Find where the given text appears and provide that cell's center as (X, Y) coordinate. 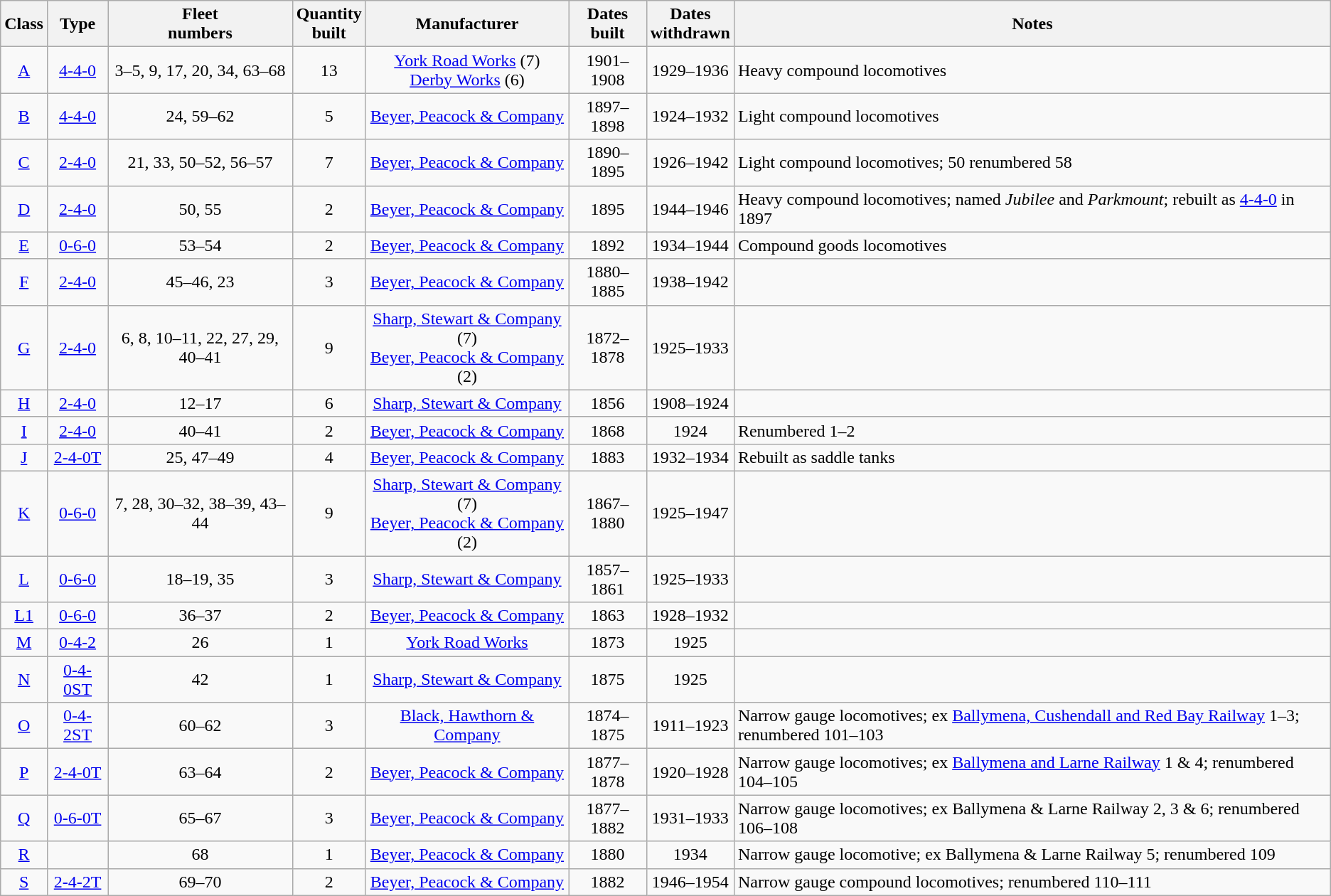
1926–1942 (690, 162)
1892 (608, 245)
Heavy compound locomotives (1032, 70)
1877–1878 (608, 772)
1872–1878 (608, 347)
1925–1947 (690, 513)
1883 (608, 457)
D (24, 209)
1944–1946 (690, 209)
Type (77, 24)
Heavy compound locomotives; named Jubilee and Parkmount; rebuilt as 4-4-0 in 1897 (1032, 209)
Quantitybuilt (328, 24)
26 (201, 643)
M (24, 643)
1920–1928 (690, 772)
21, 33, 50–52, 56–57 (201, 162)
E (24, 245)
1928–1932 (690, 616)
1863 (608, 616)
Compound goods locomotives (1032, 245)
5 (328, 117)
L (24, 579)
42 (201, 680)
7 (328, 162)
Datesbuilt (608, 24)
6 (328, 403)
1908–1924 (690, 403)
K (24, 513)
O (24, 725)
Black, Hawthorn & Company (467, 725)
53–54 (201, 245)
Light compound locomotives (1032, 117)
4 (328, 457)
1901–1908 (608, 70)
1882 (608, 882)
1897–1898 (608, 117)
Narrow gauge locomotives; ex Ballymena, Cushendall and Red Bay Railway 1–3; renumbered 101–103 (1032, 725)
Class (24, 24)
J (24, 457)
Renumbered 1–2 (1032, 430)
0-6-0T (77, 818)
Narrow gauge locomotive; ex Ballymena & Larne Railway 5; renumbered 109 (1032, 855)
0-4-2ST (77, 725)
Narrow gauge compound locomotives; renumbered 110–111 (1032, 882)
1934–1944 (690, 245)
36–37 (201, 616)
24, 59–62 (201, 117)
Light compound locomotives; 50 renumbered 58 (1032, 162)
65–67 (201, 818)
1875 (608, 680)
68 (201, 855)
Manufacturer (467, 24)
York Road Works (7)Derby Works (6) (467, 70)
25, 47–49 (201, 457)
L1 (24, 616)
1880–1885 (608, 282)
1932–1934 (690, 457)
1924 (690, 430)
Notes (1032, 24)
40–41 (201, 430)
Fleetnumbers (201, 24)
1890–1895 (608, 162)
R (24, 855)
Narrow gauge locomotives; ex Ballymena & Larne Railway 2, 3 & 6; renumbered 106–108 (1032, 818)
F (24, 282)
0-4-2 (77, 643)
Rebuilt as saddle tanks (1032, 457)
1895 (608, 209)
1873 (608, 643)
45–46, 23 (201, 282)
Dateswithdrawn (690, 24)
3–5, 9, 17, 20, 34, 63–68 (201, 70)
1868 (608, 430)
1877–1882 (608, 818)
1911–1923 (690, 725)
60–62 (201, 725)
1934 (690, 855)
69–70 (201, 882)
B (24, 117)
1856 (608, 403)
6, 8, 10–11, 22, 27, 29, 40–41 (201, 347)
1874–1875 (608, 725)
I (24, 430)
A (24, 70)
1857–1861 (608, 579)
S (24, 882)
1946–1954 (690, 882)
18–19, 35 (201, 579)
1938–1942 (690, 282)
P (24, 772)
12–17 (201, 403)
50, 55 (201, 209)
1929–1936 (690, 70)
1880 (608, 855)
1924–1932 (690, 117)
0-4-0ST (77, 680)
C (24, 162)
2-4-2T (77, 882)
1931–1933 (690, 818)
63–64 (201, 772)
N (24, 680)
13 (328, 70)
Narrow gauge locomotives; ex Ballymena and Larne Railway 1 & 4; renumbered 104–105 (1032, 772)
York Road Works (467, 643)
H (24, 403)
1867–1880 (608, 513)
G (24, 347)
7, 28, 30–32, 38–39, 43–44 (201, 513)
Q (24, 818)
